Extract the (X, Y) coordinate from the center of the cell holding the provided text.  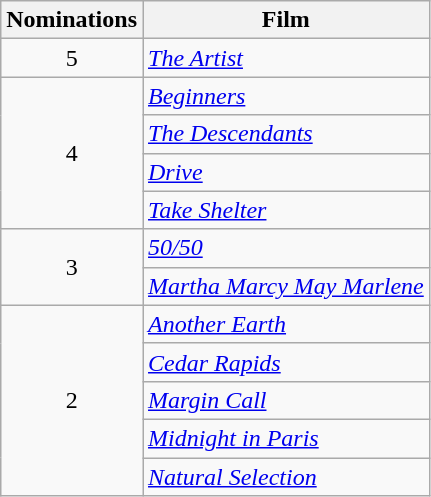
5 (72, 58)
Cedar Rapids (286, 362)
3 (72, 267)
The Descendants (286, 134)
Natural Selection (286, 477)
The Artist (286, 58)
Midnight in Paris (286, 438)
50/50 (286, 248)
Martha Marcy May Marlene (286, 286)
4 (72, 153)
Take Shelter (286, 210)
Another Earth (286, 324)
Nominations (72, 20)
Film (286, 20)
Margin Call (286, 400)
Drive (286, 172)
Beginners (286, 96)
2 (72, 400)
